Search for the cell housing the specified text and yield its [X, Y] center coordinate. 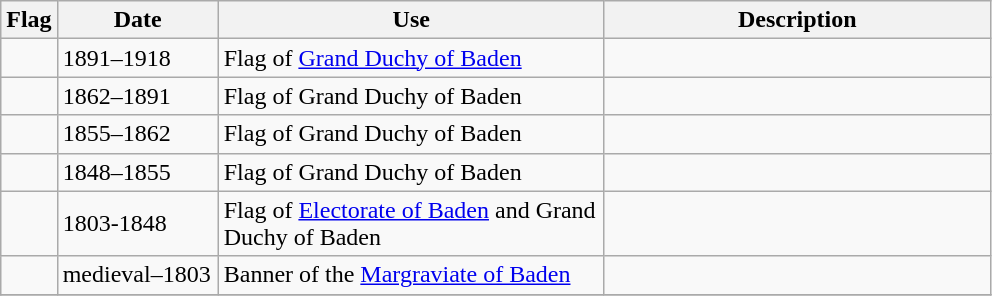
Flag of Electorate of Baden and Grand Duchy of Baden [411, 224]
1803-1848 [138, 224]
1862–1891 [138, 96]
1891–1918 [138, 58]
Date [138, 20]
1855–1862 [138, 134]
Banner of the Margraviate of Baden [411, 275]
Flag [29, 20]
Description [797, 20]
medieval–1803 [138, 275]
Use [411, 20]
1848–1855 [138, 172]
